Find where the given text appears and provide that cell's center as (X, Y) coordinate. 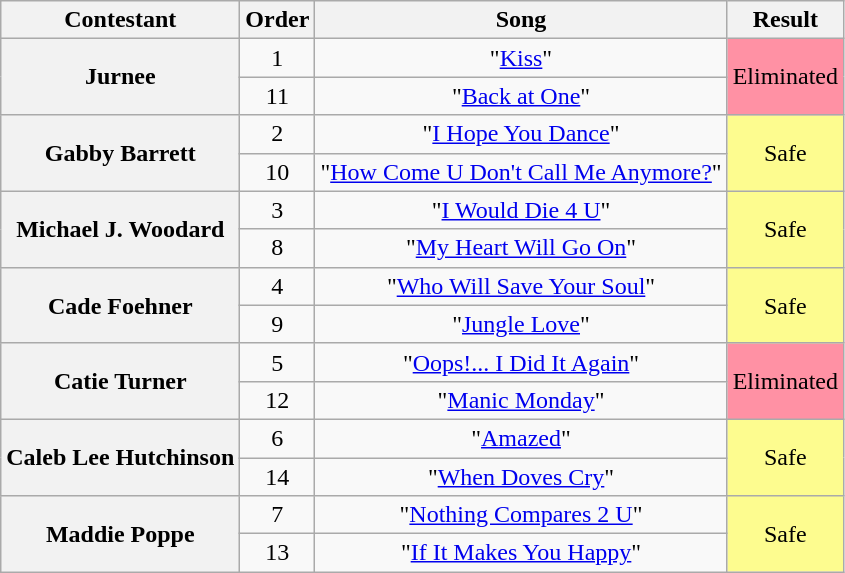
8 (278, 248)
Catie Turner (120, 381)
Jurnee (120, 77)
4 (278, 286)
1 (278, 58)
"I Hope You Dance" (521, 134)
Contestant (120, 20)
11 (278, 96)
"When Doves Cry" (521, 477)
5 (278, 362)
"Kiss" (521, 58)
12 (278, 400)
"Jungle Love" (521, 324)
10 (278, 172)
Song (521, 20)
14 (278, 477)
Cade Foehner (120, 305)
"Who Will Save Your Soul" (521, 286)
2 (278, 134)
"Manic Monday" (521, 400)
"My Heart Will Go On" (521, 248)
Caleb Lee Hutchinson (120, 457)
"Back at One" (521, 96)
Maddie Poppe (120, 534)
3 (278, 210)
9 (278, 324)
Michael J. Woodard (120, 229)
"Amazed" (521, 438)
"If It Makes You Happy" (521, 553)
Order (278, 20)
"Oops!... I Did It Again" (521, 362)
7 (278, 515)
"How Come U Don't Call Me Anymore?" (521, 172)
Gabby Barrett (120, 153)
6 (278, 438)
"I Would Die 4 U" (521, 210)
13 (278, 553)
"Nothing Compares 2 U" (521, 515)
Result (785, 20)
